Search for the cell housing the specified text and yield its (X, Y) center coordinate. 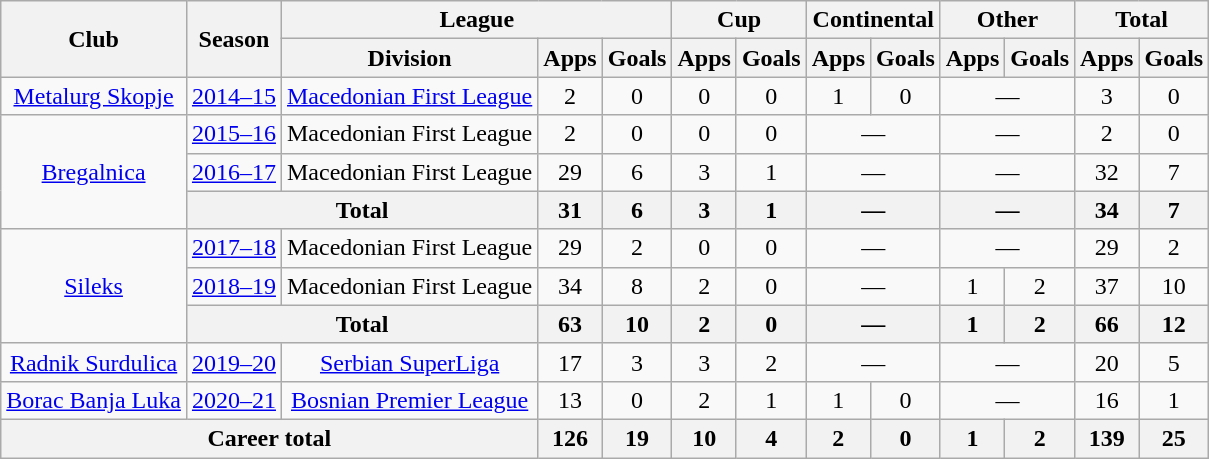
31 (570, 210)
66 (1107, 324)
12 (1174, 324)
139 (1107, 438)
13 (570, 400)
2015–16 (234, 134)
37 (1107, 286)
32 (1107, 172)
2020–21 (234, 400)
2018–19 (234, 286)
Bregalnica (94, 172)
63 (570, 324)
2016–17 (234, 172)
2014–15 (234, 96)
16 (1107, 400)
League (476, 20)
4 (771, 438)
Career total (270, 438)
20 (1107, 362)
Cup (739, 20)
Sileks (94, 286)
Radnik Surdulica (94, 362)
126 (570, 438)
Season (234, 39)
Other (1007, 20)
Continental (873, 20)
25 (1174, 438)
Club (94, 39)
Division (409, 58)
Borac Banja Luka (94, 400)
Bosnian Premier League (409, 400)
Metalurg Skopje (94, 96)
Serbian SuperLiga (409, 362)
17 (570, 362)
19 (637, 438)
8 (637, 286)
5 (1174, 362)
2017–18 (234, 248)
2019–20 (234, 362)
